From the cell containing the given text, extract its center point as (x, y) coordinate. 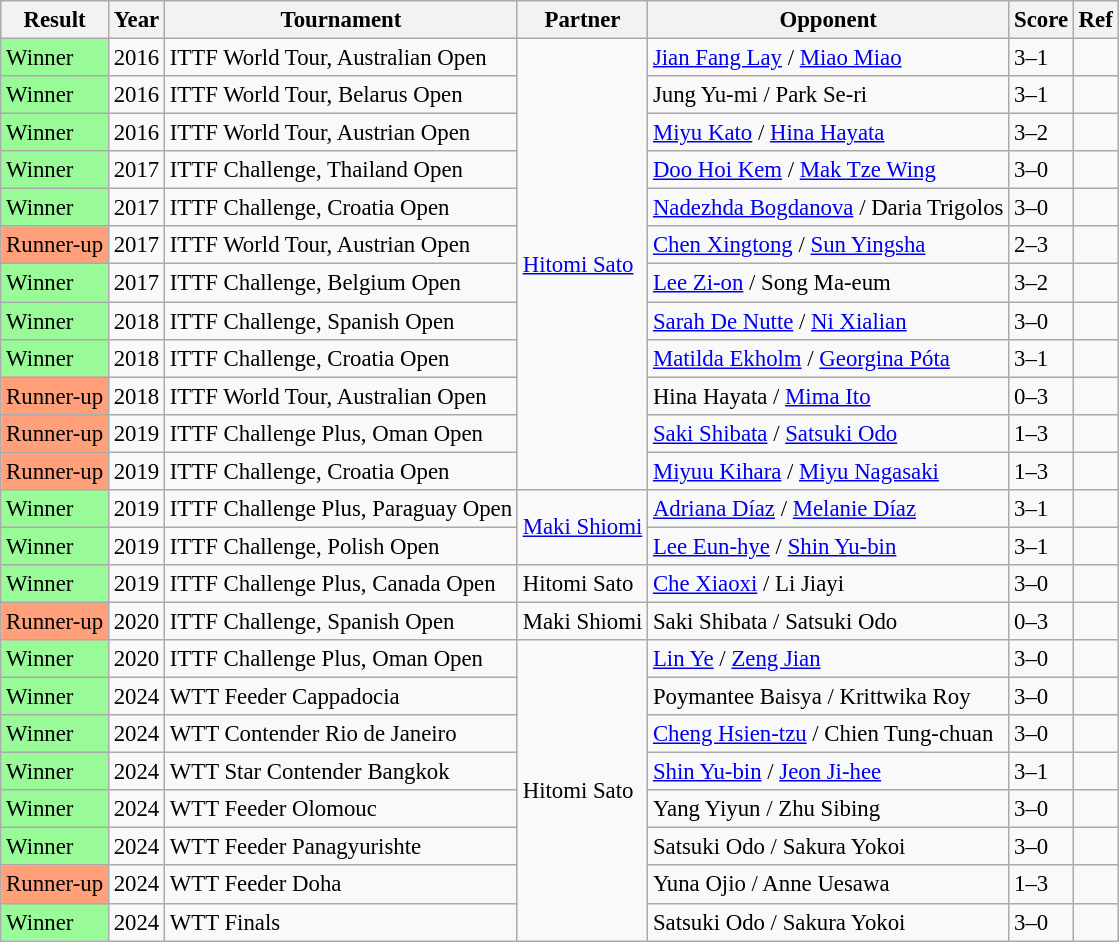
Miyuu Kihara / Miyu Nagasaki (828, 471)
Score (1042, 20)
Matilda Ekholm / Georgina Póta (828, 358)
Che Xiaoxi / Li Jiayi (828, 584)
Chen Xingtong / Sun Yingsha (828, 245)
Cheng Hsien-tzu / Chien Tung-chuan (828, 734)
Year (136, 20)
Partner (582, 20)
Nadezhda Bogdanova / Daria Trigolos (828, 208)
Ref (1096, 20)
ITTF Challenge, Belgium Open (340, 283)
Miyu Kato / Hina Hayata (828, 133)
ITTF Challenge, Polish Open (340, 546)
Yang Yiyun / Zhu Sibing (828, 809)
Lin Ye / Zeng Jian (828, 659)
ITTF Challenge, Thailand Open (340, 170)
WTT Feeder Olomouc (340, 809)
WTT Feeder Cappadocia (340, 697)
Hina Hayata / Mima Ito (828, 396)
Tournament (340, 20)
Lee Eun-hye / Shin Yu-bin (828, 546)
ITTF Challenge Plus, Canada Open (340, 584)
Doo Hoi Kem / Mak Tze Wing (828, 170)
Adriana Díaz / Melanie Díaz (828, 509)
WTT Finals (340, 922)
Jian Fang Lay / Miao Miao (828, 58)
Shin Yu-bin / Jeon Ji-hee (828, 772)
Poymantee Baisya / Krittwika Roy (828, 697)
2–3 (1042, 245)
Yuna Ojio / Anne Uesawa (828, 885)
Result (55, 20)
WTT Star Contender Bangkok (340, 772)
Lee Zi-on / Song Ma-eum (828, 283)
ITTF Challenge Plus, Paraguay Open (340, 509)
WTT Feeder Doha (340, 885)
Jung Yu-mi / Park Se-ri (828, 95)
Opponent (828, 20)
WTT Contender Rio de Janeiro (340, 734)
ITTF World Tour, Belarus Open (340, 95)
WTT Feeder Panagyurishte (340, 847)
Sarah De Nutte / Ni Xialian (828, 321)
